Return [x, y] of the center of cell containing provided text 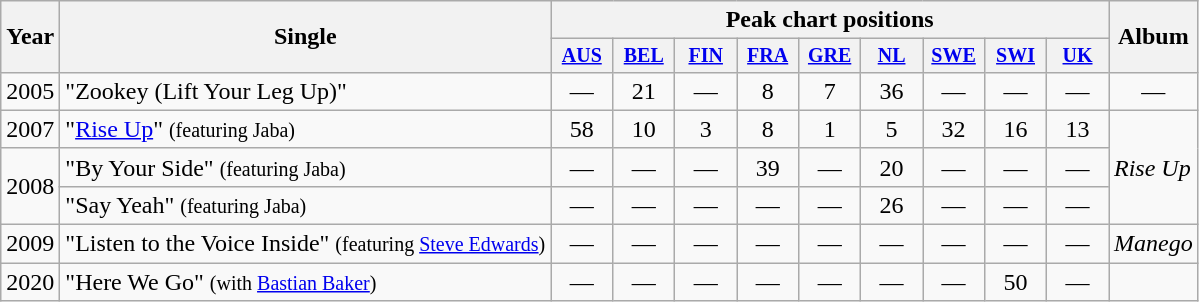
2007 [30, 129]
13 [1078, 129]
NL [892, 56]
"By Your Side" (featuring Jaba) [306, 167]
32 [954, 129]
7 [830, 91]
3 [706, 129]
2009 [30, 244]
2020 [30, 282]
"Say Yeah" (featuring Jaba) [306, 205]
Manego [1153, 244]
39 [768, 167]
Album [1153, 37]
1 [830, 129]
5 [892, 129]
"Here We Go" (with Bastian Baker) [306, 282]
FIN [706, 56]
AUS [582, 56]
2008 [30, 186]
21 [644, 91]
Rise Up [1153, 167]
UK [1078, 56]
GRE [830, 56]
"Listen to the Voice Inside" (featuring Steve Edwards) [306, 244]
58 [582, 129]
SWI [1016, 56]
FRA [768, 56]
50 [1016, 282]
2005 [30, 91]
26 [892, 205]
"Rise Up" (featuring Jaba) [306, 129]
10 [644, 129]
Single [306, 37]
36 [892, 91]
Year [30, 37]
20 [892, 167]
BEL [644, 56]
Peak chart positions [830, 20]
"Zookey (Lift Your Leg Up)" [306, 91]
16 [1016, 129]
SWE [954, 56]
